Pinpoint the cell where the given text exists, returning its [x, y] midpoint coordinate. 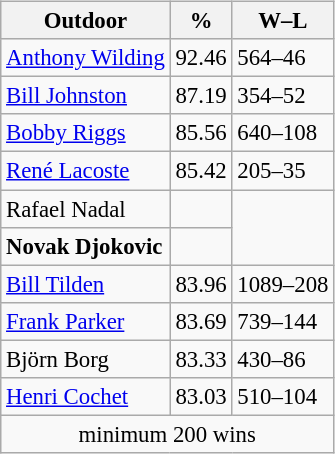
Frank Parker [86, 321]
354–52 [283, 96]
739–144 [283, 321]
Bobby Riggs [86, 133]
René Lacoste [86, 171]
Outdoor [86, 21]
Bill Tilden [86, 284]
1089–208 [283, 284]
Anthony Wilding [86, 58]
83.03 [201, 396]
Henri Cochet [86, 396]
83.96 [201, 284]
W–L [283, 21]
Bill Johnston [86, 96]
85.42 [201, 171]
85.56 [201, 133]
205–35 [283, 171]
Rafael Nadal [86, 209]
430–86 [283, 359]
510–104 [283, 396]
83.33 [201, 359]
92.46 [201, 58]
640–108 [283, 133]
Novak Djokovic [86, 246]
% [201, 21]
564–46 [283, 58]
83.69 [201, 321]
minimum 200 wins [168, 434]
Björn Borg [86, 359]
87.19 [201, 96]
